Identify which cell holds the provided text, then report its (X, Y) central coordinate. 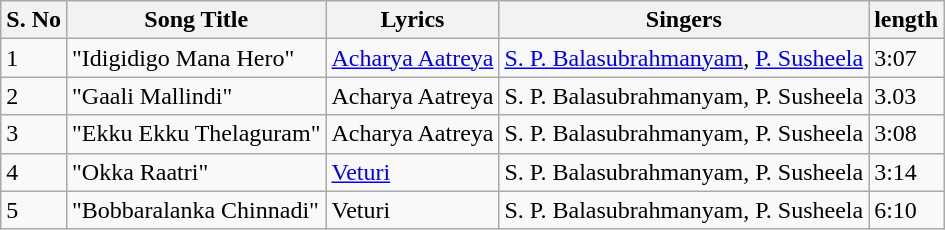
"Okka Raatri" (196, 172)
length (906, 20)
"Gaali Mallindi" (196, 96)
"Idigidigo Mana Hero" (196, 58)
"Ekku Ekku Thelaguram" (196, 134)
6:10 (906, 210)
3:07 (906, 58)
3:14 (906, 172)
5 (34, 210)
2 (34, 96)
4 (34, 172)
1 (34, 58)
Song Title (196, 20)
Lyrics (412, 20)
3:08 (906, 134)
3 (34, 134)
S. No (34, 20)
3.03 (906, 96)
"Bobbaralanka Chinnadi" (196, 210)
Singers (684, 20)
